Extract the [x, y] coordinate from the center of the cell holding the provided text.  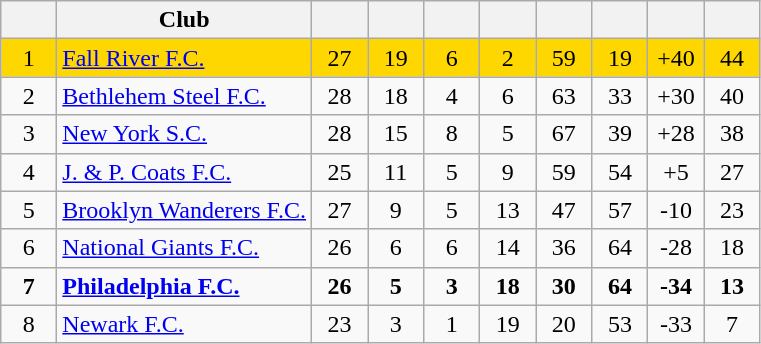
Philadelphia F.C. [184, 286]
40 [732, 96]
39 [620, 134]
25 [340, 172]
-33 [676, 324]
New York S.C. [184, 134]
33 [620, 96]
44 [732, 58]
Fall River F.C. [184, 58]
+28 [676, 134]
54 [620, 172]
57 [620, 210]
36 [564, 248]
Bethlehem Steel F.C. [184, 96]
J. & P. Coats F.C. [184, 172]
National Giants F.C. [184, 248]
Newark F.C. [184, 324]
47 [564, 210]
Brooklyn Wanderers F.C. [184, 210]
63 [564, 96]
-28 [676, 248]
-10 [676, 210]
67 [564, 134]
20 [564, 324]
+30 [676, 96]
+40 [676, 58]
14 [508, 248]
+5 [676, 172]
Club [184, 20]
38 [732, 134]
30 [564, 286]
53 [620, 324]
15 [396, 134]
-34 [676, 286]
11 [396, 172]
